Extract the [x, y] coordinate from the center of the cell holding the provided text.  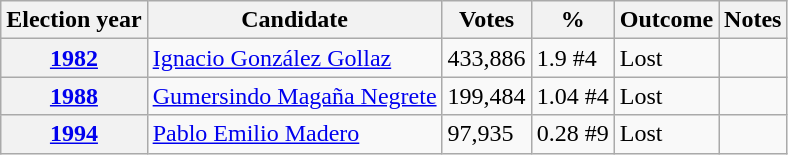
Outcome [666, 20]
433,886 [486, 58]
Candidate [294, 20]
199,484 [486, 96]
0.28 #9 [572, 134]
1982 [74, 58]
Ignacio González Gollaz [294, 58]
Gumersindo Magaña Negrete [294, 96]
1.9 #4 [572, 58]
Votes [486, 20]
1.04 #4 [572, 96]
% [572, 20]
97,935 [486, 134]
1994 [74, 134]
Election year [74, 20]
1988 [74, 96]
Notes [753, 20]
Pablo Emilio Madero [294, 134]
